Output the [X, Y] coordinate of the center of the cell containing the given text.  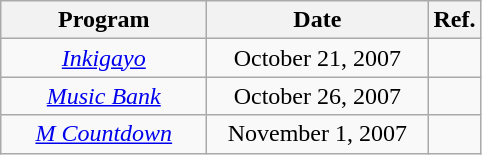
November 1, 2007 [318, 134]
Ref. [454, 20]
October 26, 2007 [318, 96]
Inkigayo [104, 58]
October 21, 2007 [318, 58]
Program [104, 20]
Music Bank [104, 96]
M Countdown [104, 134]
Date [318, 20]
